Return the (X, Y) coordinate for the center point of the cell that contains the specified text.  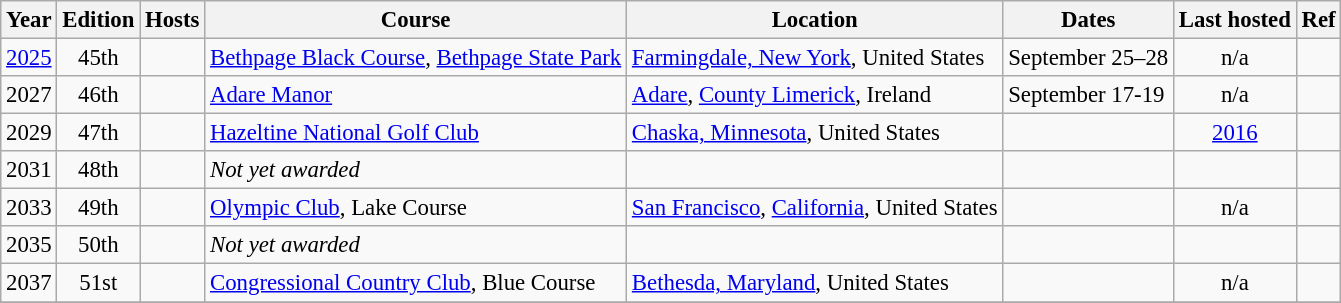
Ref (1318, 20)
2029 (29, 133)
San Francisco, California, United States (815, 208)
2035 (29, 245)
Dates (1088, 20)
2031 (29, 170)
45th (98, 58)
Location (815, 20)
49th (98, 208)
Last hosted (1236, 20)
Bethpage Black Course, Bethpage State Park (416, 58)
Farmingdale, New York, United States (815, 58)
2027 (29, 95)
Bethesda, Maryland, United States (815, 283)
Hosts (172, 20)
Course (416, 20)
2025 (29, 58)
51st (98, 283)
2033 (29, 208)
Congressional Country Club, Blue Course (416, 283)
Chaska, Minnesota, United States (815, 133)
46th (98, 95)
September 17-19 (1088, 95)
2016 (1236, 133)
Adare Manor (416, 95)
September 25–28 (1088, 58)
Olympic Club, Lake Course (416, 208)
Hazeltine National Golf Club (416, 133)
Year (29, 20)
48th (98, 170)
47th (98, 133)
50th (98, 245)
2037 (29, 283)
Adare, County Limerick, Ireland (815, 95)
Edition (98, 20)
